Capture the cell that displays the provided text and extract its (X, Y) central coordinate. 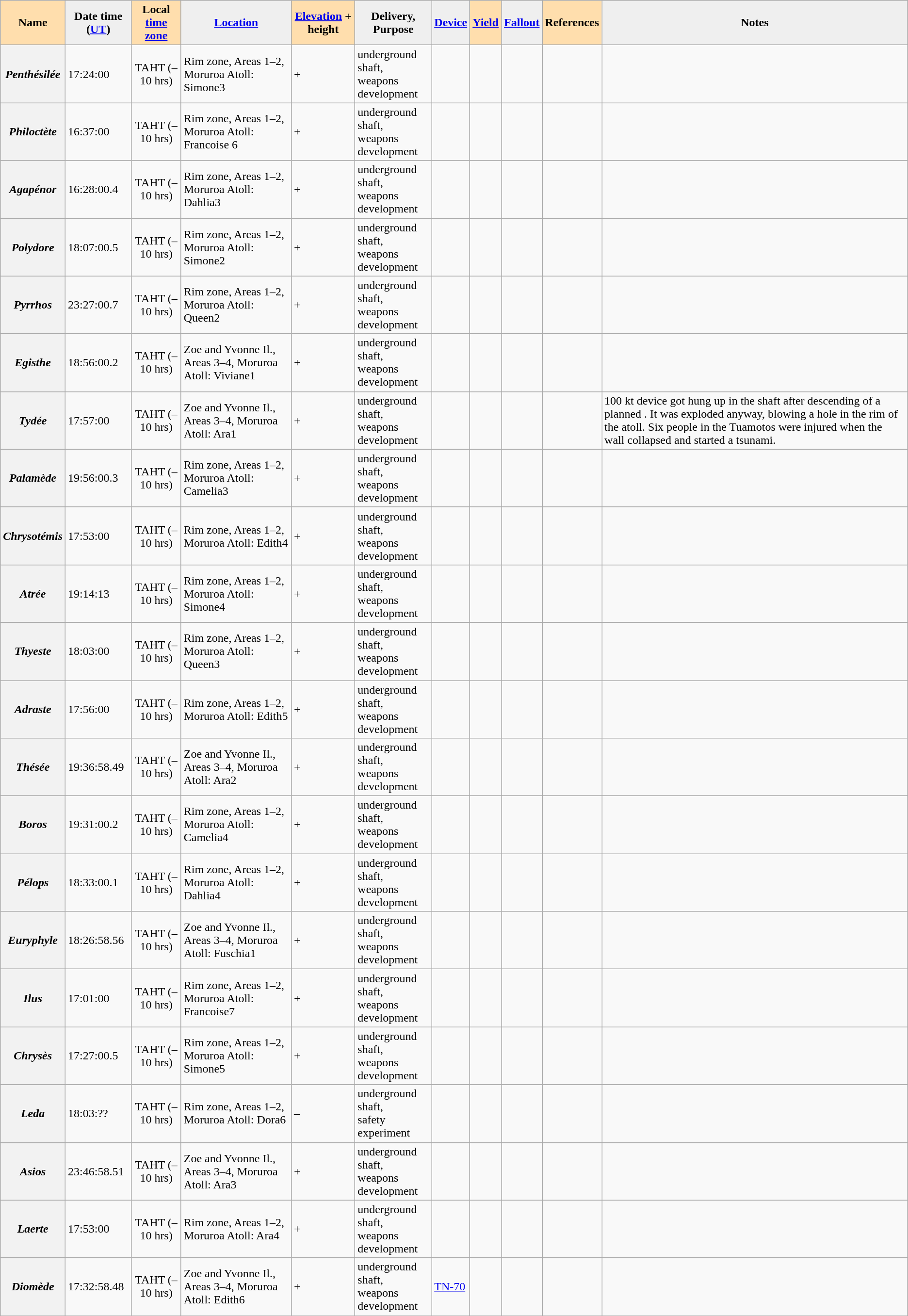
Zoe and Yvonne Il., Areas 3–4, Moruroa Atoll: Ara3 (236, 1171)
17:27:00.5 (98, 1056)
18:07:00.5 (98, 247)
References (572, 23)
Palamède (33, 478)
Polydore (33, 247)
Rim zone, Areas 1–2, Moruroa Atoll: Simone5 (236, 1056)
19:14:13 (98, 594)
Rim zone, Areas 1–2, Moruroa Atoll: Dora6 (236, 1114)
17:57:00 (98, 420)
Rim zone, Areas 1–2, Moruroa Atoll: Simone3 (236, 74)
18:03:00 (98, 651)
Rim zone, Areas 1–2, Moruroa Atoll: Camelia3 (236, 478)
Notes (755, 23)
Rim zone, Areas 1–2, Moruroa Atoll: Ara4 (236, 1229)
Name (33, 23)
16:37:00 (98, 132)
Leda (33, 1114)
Rim zone, Areas 1–2, Moruroa Atoll: Edith4 (236, 536)
Zoe and Yvonne Il., Areas 3–4, Moruroa Atoll: Fuschia1 (236, 940)
Atrée (33, 594)
17:24:00 (98, 74)
Diomède (33, 1286)
– (323, 1114)
19:36:58.49 (98, 767)
Rim zone, Areas 1–2, Moruroa Atoll: Simone4 (236, 594)
Adraste (33, 709)
Rim zone, Areas 1–2, Moruroa Atoll: Camelia4 (236, 825)
TN-70 (451, 1286)
23:27:00.7 (98, 305)
Laerte (33, 1229)
Euryphyle (33, 940)
18:56:00.2 (98, 363)
Delivery, Purpose (393, 23)
23:46:58.51 (98, 1171)
16:28:00.4 (98, 189)
18:26:58.56 (98, 940)
Ilus (33, 998)
Tydée (33, 420)
Yield (486, 23)
Thésée (33, 767)
17:01:00 (98, 998)
Philoctète (33, 132)
Date time (UT) (98, 23)
Agapénor (33, 189)
Pélops (33, 883)
Rim zone, Areas 1–2, Moruroa Atoll: Queen2 (236, 305)
Penthésilée (33, 74)
Rim zone, Areas 1–2, Moruroa Atoll: Francoise 6 (236, 132)
Asios (33, 1171)
Location (236, 23)
underground shaft,safety experiment (393, 1114)
Chrysotémis (33, 536)
Rim zone, Areas 1–2, Moruroa Atoll: Edith5 (236, 709)
Zoe and Yvonne Il., Areas 3–4, Moruroa Atoll: Viviane1 (236, 363)
Fallout (522, 23)
18:33:00.1 (98, 883)
Elevation + height (323, 23)
17:56:00 (98, 709)
Zoe and Yvonne Il., Areas 3–4, Moruroa Atoll: Edith6 (236, 1286)
Chrysès (33, 1056)
Rim zone, Areas 1–2, Moruroa Atoll: Dahlia3 (236, 189)
17:32:58.48 (98, 1286)
Zoe and Yvonne Il., Areas 3–4, Moruroa Atoll: Ara1 (236, 420)
Rim zone, Areas 1–2, Moruroa Atoll: Queen3 (236, 651)
Egisthe (33, 363)
18:03:?? (98, 1114)
Rim zone, Areas 1–2, Moruroa Atoll: Francoise7 (236, 998)
Zoe and Yvonne Il., Areas 3–4, Moruroa Atoll: Ara2 (236, 767)
Local time zone (156, 23)
19:31:00.2 (98, 825)
Device (451, 23)
19:56:00.3 (98, 478)
Rim zone, Areas 1–2, Moruroa Atoll: Simone2 (236, 247)
Rim zone, Areas 1–2, Moruroa Atoll: Dahlia4 (236, 883)
Thyeste (33, 651)
Pyrrhos (33, 305)
Boros (33, 825)
